Provide the (X, Y) coordinate of the cell's center where the given text is located.  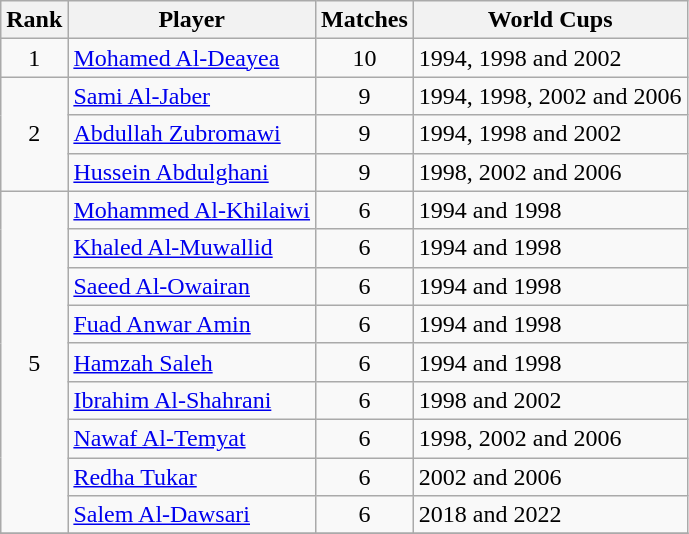
Hussein Abdulghani (192, 172)
1 (34, 58)
Hamzah Saleh (192, 362)
Sami Al-Jaber (192, 96)
1994, 1998, 2002 and 2006 (550, 96)
Rank (34, 20)
Fuad Anwar Amin (192, 324)
Player (192, 20)
10 (365, 58)
Mohammed Al-Khilaiwi (192, 210)
5 (34, 362)
Mohamed Al-Deayea (192, 58)
Saeed Al-Owairan (192, 286)
Khaled Al-Muwallid (192, 248)
2002 and 2006 (550, 477)
Nawaf Al-Temyat (192, 438)
Abdullah Zubromawi (192, 134)
2018 and 2022 (550, 515)
Redha Tukar (192, 477)
Matches (365, 20)
1998 and 2002 (550, 400)
2 (34, 134)
Ibrahim Al-Shahrani (192, 400)
Salem Al-Dawsari (192, 515)
World Cups (550, 20)
